Find where the given text appears and provide that cell's center as [X, Y] coordinate. 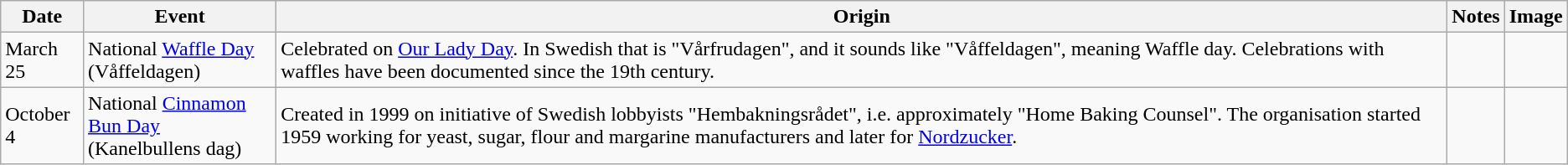
Notes [1476, 17]
Date [42, 17]
Origin [862, 17]
National Waffle Day (Våffeldagen) [180, 60]
Event [180, 17]
October 4 [42, 126]
National Cinnamon Bun Day (Kanelbullens dag) [180, 126]
March 25 [42, 60]
Image [1536, 17]
